For the text-containing cell, return its midpoint in (x, y) coordinate format. 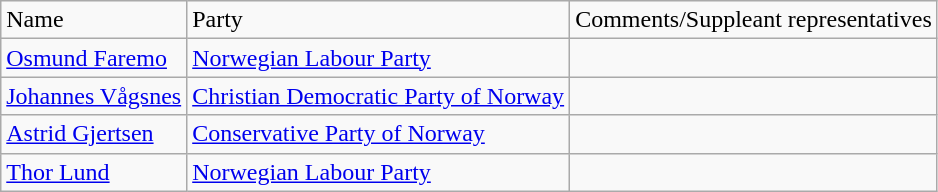
Party (378, 20)
Conservative Party of Norway (378, 134)
Comments/Suppleant representatives (754, 20)
Johannes Vågsnes (94, 96)
Christian Democratic Party of Norway (378, 96)
Osmund Faremo (94, 58)
Name (94, 20)
Astrid Gjertsen (94, 134)
Thor Lund (94, 172)
